Scan for the cell matching the given text and deliver its [x, y] coordinate at center. 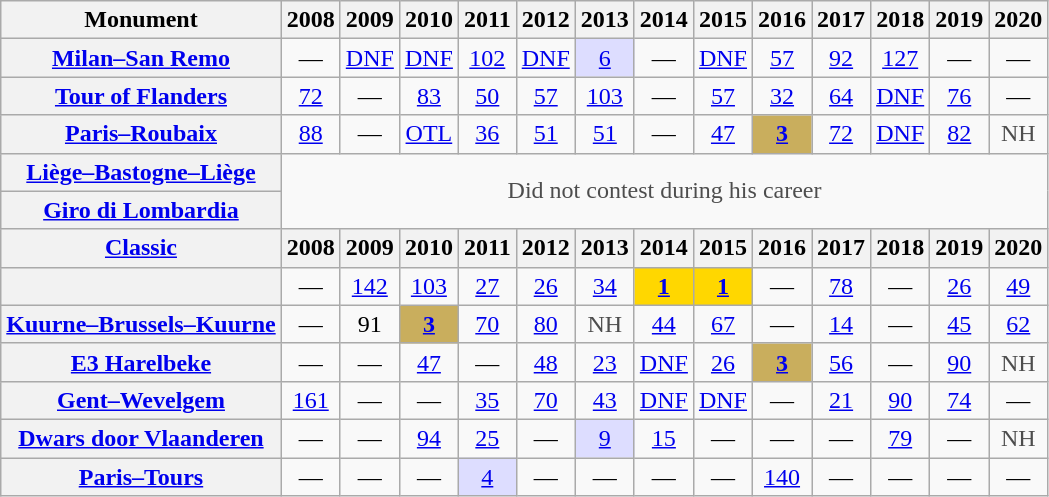
27 [487, 286]
21 [842, 400]
Tour of Flanders [141, 96]
78 [842, 286]
Classic [141, 248]
Giro di Lombardia [141, 210]
Monument [141, 20]
32 [782, 96]
OTL [428, 134]
50 [487, 96]
23 [604, 362]
127 [900, 58]
4 [487, 477]
Did not contest during his career [664, 191]
15 [664, 438]
9 [604, 438]
62 [1018, 324]
34 [604, 286]
88 [310, 134]
25 [487, 438]
45 [960, 324]
79 [900, 438]
49 [1018, 286]
48 [546, 362]
Liège–Bastogne–Liège [141, 172]
94 [428, 438]
14 [842, 324]
6 [604, 58]
35 [487, 400]
E3 Harelbeke [141, 362]
36 [487, 134]
64 [842, 96]
161 [310, 400]
91 [370, 324]
44 [664, 324]
92 [842, 58]
82 [960, 134]
Kuurne–Brussels–Kuurne [141, 324]
102 [487, 58]
43 [604, 400]
142 [370, 286]
67 [722, 324]
Gent–Wevelgem [141, 400]
Dwars door Vlaanderen [141, 438]
76 [960, 96]
74 [960, 400]
83 [428, 96]
140 [782, 477]
80 [546, 324]
56 [842, 362]
Milan–San Remo [141, 58]
Paris–Roubaix [141, 134]
Paris–Tours [141, 477]
